Determine the (x, y) coordinate at the center of the cell enclosing the given text.  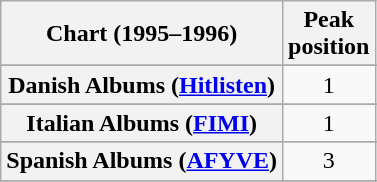
Spanish Albums (AFYVE) (142, 161)
Peakposition (329, 34)
3 (329, 161)
Italian Albums (FIMI) (142, 123)
Danish Albums (Hitlisten) (142, 85)
Chart (1995–1996) (142, 34)
